From the cell containing the given text, extract its center point as (X, Y) coordinate. 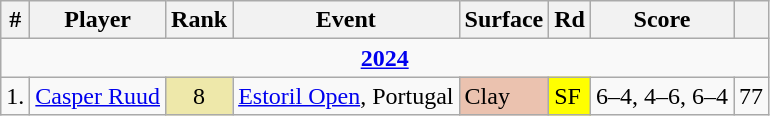
Player (98, 20)
Clay (504, 96)
Rd (570, 20)
2024 (385, 58)
SF (570, 96)
Estoril Open, Portugal (346, 96)
# (16, 20)
Casper Ruud (98, 96)
Event (346, 20)
77 (752, 96)
Score (662, 20)
8 (200, 96)
1. (16, 96)
Rank (200, 20)
Surface (504, 20)
6–4, 4–6, 6–4 (662, 96)
